Extract the [x, y] coordinate from the center of the cell holding the provided text.  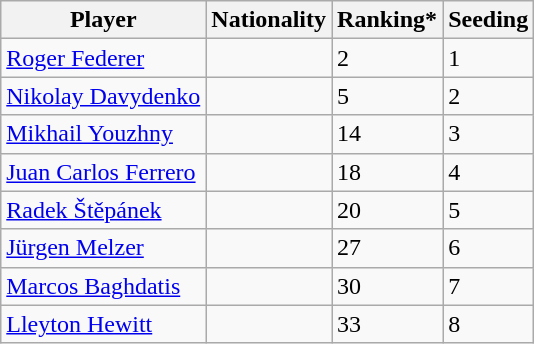
Radek Štěpánek [104, 210]
Lleyton Hewitt [104, 324]
27 [388, 248]
Roger Federer [104, 58]
Ranking* [388, 20]
7 [488, 286]
30 [388, 286]
Jürgen Melzer [104, 248]
Seeding [488, 20]
18 [388, 172]
Marcos Baghdatis [104, 286]
Player [104, 20]
4 [488, 172]
20 [388, 210]
Mikhail Youzhny [104, 134]
14 [388, 134]
3 [488, 134]
8 [488, 324]
Juan Carlos Ferrero [104, 172]
6 [488, 248]
1 [488, 58]
Nikolay Davydenko [104, 96]
33 [388, 324]
Nationality [269, 20]
